Locate the cell with the specified text and output its [X, Y] center coordinate. 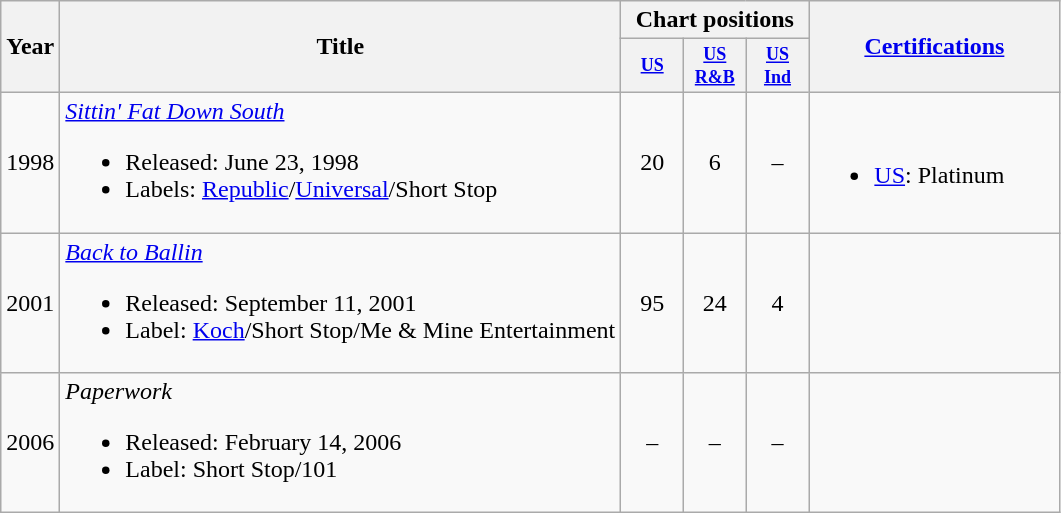
Sittin' Fat Down SouthReleased: June 23, 1998Labels: Republic/Universal/Short Stop [340, 162]
US R&B [714, 66]
Chart positions [715, 20]
PaperworkReleased: February 14, 2006Label: Short Stop/101 [340, 443]
Year [30, 47]
4 [778, 303]
2001 [30, 303]
US [652, 66]
6 [714, 162]
Certifications [934, 47]
US: Platinum [934, 162]
Back to BallinReleased: September 11, 2001Label: Koch/Short Stop/Me & Mine Entertainment [340, 303]
24 [714, 303]
95 [652, 303]
2006 [30, 443]
Title [340, 47]
US Ind [778, 66]
20 [652, 162]
1998 [30, 162]
